Provide the [X, Y] coordinate of the cell's center where the given text is located.  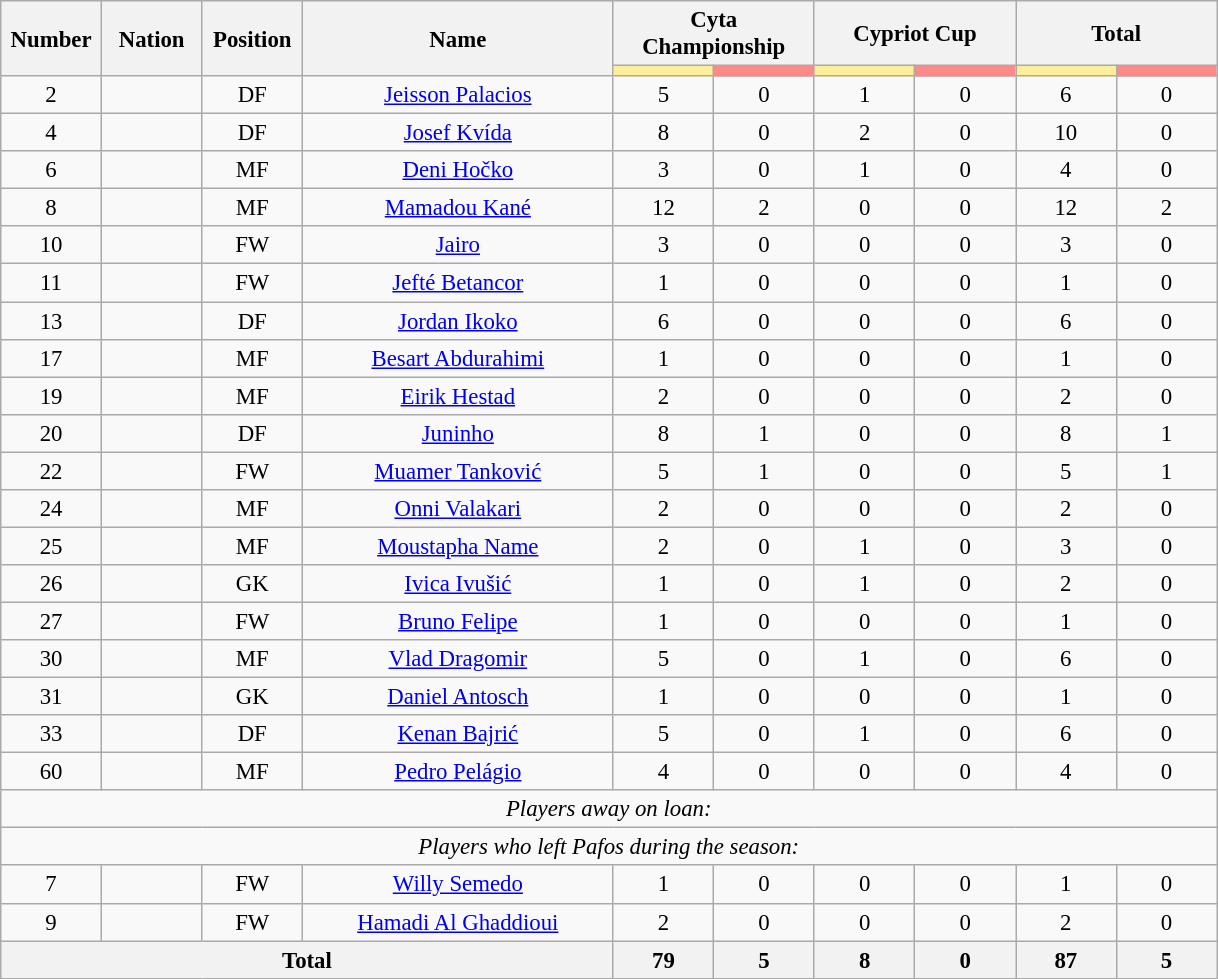
Players away on loan: [609, 809]
17 [52, 358]
Ivica Ivušić [458, 584]
Cypriot Cup [914, 34]
Players who left Pafos during the season: [609, 847]
Bruno Felipe [458, 621]
Mamadou Kané [458, 208]
Daniel Antosch [458, 697]
19 [52, 396]
Jeisson Palacios [458, 95]
33 [52, 734]
Besart Abdurahimi [458, 358]
13 [52, 321]
9 [52, 922]
Vlad Dragomir [458, 659]
Kenan Bajrić [458, 734]
Moustapha Name [458, 546]
31 [52, 697]
25 [52, 546]
20 [52, 433]
Jairo [458, 245]
Cyta Championship [714, 34]
Number [52, 38]
Name [458, 38]
60 [52, 772]
Muamer Tanković [458, 471]
Nation [152, 38]
Onni Valakari [458, 509]
26 [52, 584]
87 [1066, 960]
Josef Kvída [458, 133]
79 [664, 960]
Jordan Ikoko [458, 321]
Eirik Hestad [458, 396]
27 [52, 621]
Willy Semedo [458, 885]
7 [52, 885]
30 [52, 659]
Juninho [458, 433]
11 [52, 283]
Position [252, 38]
Pedro Pelágio [458, 772]
Deni Hočko [458, 170]
Jefté Betancor [458, 283]
24 [52, 509]
Hamadi Al Ghaddioui [458, 922]
22 [52, 471]
